Search for the cell housing the specified text and yield its (x, y) center coordinate. 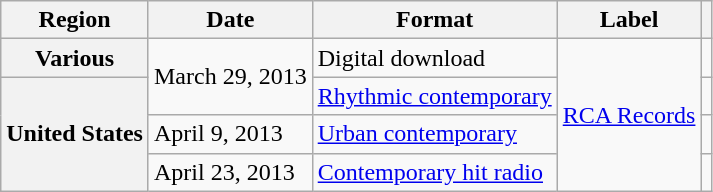
Urban contemporary (434, 134)
Digital download (434, 58)
United States (75, 134)
RCA Records (629, 115)
Date (230, 20)
Contemporary hit radio (434, 172)
April 23, 2013 (230, 172)
Format (434, 20)
Label (629, 20)
Region (75, 20)
Rhythmic contemporary (434, 96)
April 9, 2013 (230, 134)
Various (75, 58)
March 29, 2013 (230, 77)
